Identify which cell holds the provided text, then report its (x, y) central coordinate. 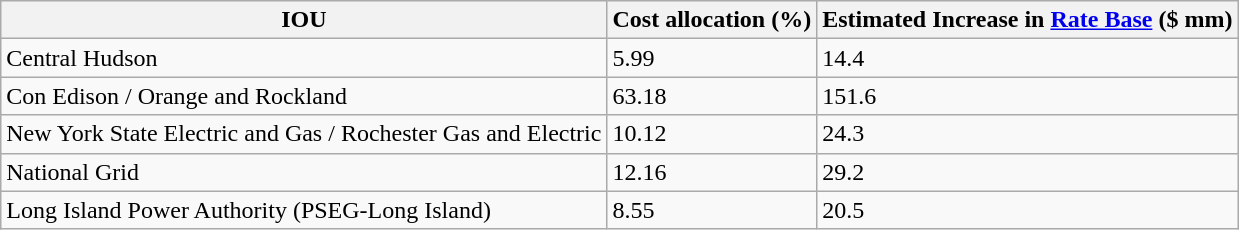
20.5 (1028, 210)
63.18 (712, 96)
New York State Electric and Gas / Rochester Gas and Electric (304, 134)
8.55 (712, 210)
24.3 (1028, 134)
Cost allocation (%) (712, 20)
151.6 (1028, 96)
10.12 (712, 134)
Estimated Increase in Rate Base ($ mm) (1028, 20)
Con Edison / Orange and Rockland (304, 96)
Central Hudson (304, 58)
12.16 (712, 172)
29.2 (1028, 172)
National Grid (304, 172)
IOU (304, 20)
Long Island Power Authority (PSEG-Long Island) (304, 210)
14.4 (1028, 58)
5.99 (712, 58)
